Locate the cell with the specified text and output its (x, y) center coordinate. 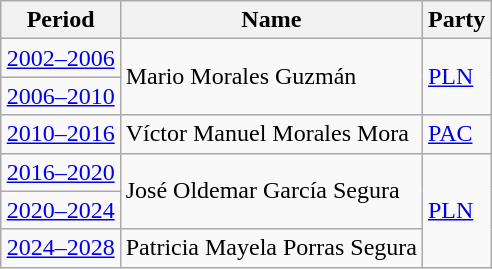
Party (456, 20)
José Oldemar García Segura (271, 191)
2010–2016 (60, 134)
2002–2006 (60, 58)
2016–2020 (60, 172)
PAC (456, 134)
Mario Morales Guzmán (271, 77)
Name (271, 20)
Period (60, 20)
Víctor Manuel Morales Mora (271, 134)
2024–2028 (60, 248)
2006–2010 (60, 96)
2020–2024 (60, 210)
Patricia Mayela Porras Segura (271, 248)
